Identify which cell holds the provided text, then report its [X, Y] central coordinate. 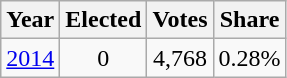
0.28% [250, 58]
Elected [104, 20]
Year [30, 20]
4,768 [180, 58]
Votes [180, 20]
Share [250, 20]
0 [104, 58]
2014 [30, 58]
